Scan for the cell matching the given text and deliver its [x, y] coordinate at center. 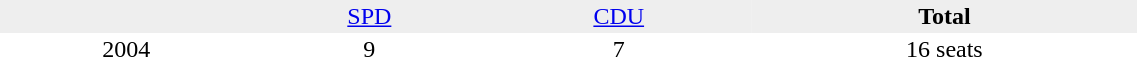
Total [944, 16]
SPD [369, 16]
CDU [618, 16]
